Find where the given text appears and provide that cell's center as [x, y] coordinate. 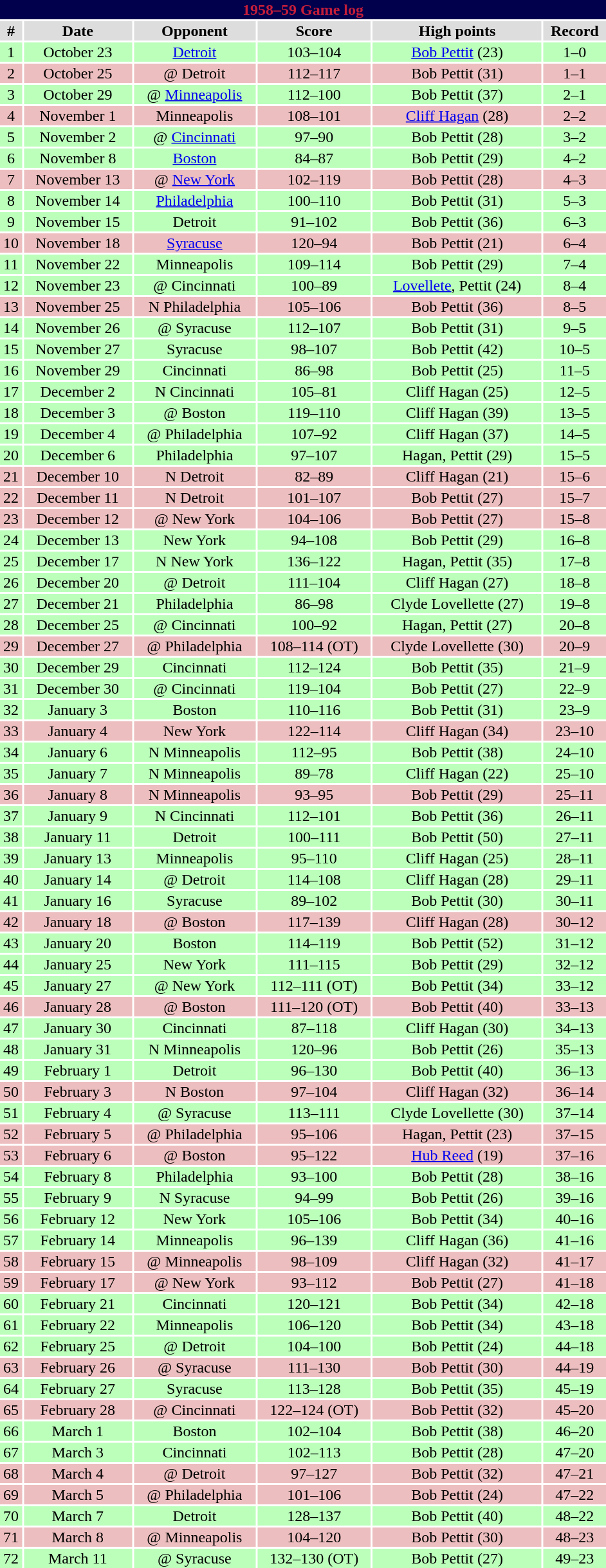
31–12 [575, 943]
113–111 [314, 1113]
95–106 [314, 1134]
51 [11, 1113]
60 [11, 1304]
Bob Pettit (50) [457, 837]
102–113 [314, 1452]
December 6 [78, 455]
23–9 [575, 710]
96–130 [314, 1070]
November 15 [78, 222]
Cliff Hagan (30) [457, 1028]
45–20 [575, 1410]
14–5 [575, 434]
Bob Pettit (25) [457, 370]
94–99 [314, 1198]
13 [11, 307]
28 [11, 625]
1–1 [575, 73]
36–14 [575, 1092]
112–95 [314, 752]
120–94 [314, 243]
93–112 [314, 1283]
October 29 [78, 95]
112–101 [314, 816]
38 [11, 837]
36 [11, 795]
November 13 [78, 179]
38–16 [575, 1176]
19–8 [575, 604]
16 [11, 370]
67 [11, 1452]
120–121 [314, 1304]
21–9 [575, 667]
128–137 [314, 1516]
November 23 [78, 285]
25–11 [575, 795]
9 [11, 222]
112–100 [314, 95]
November 1 [78, 116]
February 3 [78, 1092]
95–122 [314, 1155]
24 [11, 540]
39 [11, 858]
30–12 [575, 922]
December 10 [78, 476]
91–102 [314, 222]
12 [11, 285]
101–106 [314, 1495]
100–89 [314, 285]
37–16 [575, 1155]
November 18 [78, 243]
January 11 [78, 837]
January 4 [78, 731]
Score [314, 31]
January 16 [78, 901]
20 [11, 455]
14 [11, 328]
100–92 [314, 625]
Bob Pettit (37) [457, 95]
102–104 [314, 1431]
15–7 [575, 498]
November 8 [78, 158]
January 28 [78, 1007]
# [11, 31]
108–101 [314, 116]
44 [11, 964]
132–130 (OT) [314, 1558]
104–100 [314, 1346]
136–122 [314, 561]
15–6 [575, 476]
February 17 [78, 1283]
98–107 [314, 349]
9–5 [575, 328]
N Syracuse [194, 1198]
23 [11, 519]
48–23 [575, 1537]
41–16 [575, 1240]
February 4 [78, 1113]
40 [11, 879]
56 [11, 1219]
February 9 [78, 1198]
N New York [194, 561]
18–8 [575, 582]
106–120 [314, 1325]
March 5 [78, 1495]
112–124 [314, 667]
107–92 [314, 434]
7–4 [575, 264]
October 25 [78, 73]
December 29 [78, 667]
96–139 [314, 1240]
January 27 [78, 986]
13–5 [575, 413]
30–11 [575, 901]
1 [11, 52]
43–18 [575, 1325]
119–104 [314, 689]
January 13 [78, 858]
54 [11, 1176]
Bob Pettit (21) [457, 243]
December 4 [78, 434]
82–89 [314, 476]
37–15 [575, 1134]
49 [11, 1070]
119–110 [314, 413]
37 [11, 816]
5–3 [575, 201]
30 [11, 667]
26 [11, 582]
34 [11, 752]
52 [11, 1134]
1–0 [575, 52]
28–11 [575, 858]
46–20 [575, 1431]
6 [11, 158]
4 [11, 116]
43 [11, 943]
High points [457, 31]
February 8 [78, 1176]
109–114 [314, 264]
33–12 [575, 986]
41 [11, 901]
December 12 [78, 519]
45–19 [575, 1389]
48 [11, 1049]
February 26 [78, 1367]
10 [11, 243]
January 9 [78, 816]
111–120 (OT) [314, 1007]
111–115 [314, 964]
Cliff Hagan (21) [457, 476]
102–119 [314, 179]
February 28 [78, 1410]
97–127 [314, 1473]
47–20 [575, 1452]
35 [11, 773]
93–100 [314, 1176]
120–96 [314, 1049]
December 21 [78, 604]
25–10 [575, 773]
89–102 [314, 901]
March 1 [78, 1431]
55 [11, 1198]
Date [78, 31]
26–11 [575, 816]
Cliff Hagan (36) [457, 1240]
February 21 [78, 1304]
December 3 [78, 413]
15–8 [575, 519]
70 [11, 1516]
January 20 [78, 943]
17 [11, 392]
20–8 [575, 625]
17–8 [575, 561]
122–114 [314, 731]
58 [11, 1261]
22 [11, 498]
January 31 [78, 1049]
5 [11, 137]
February 1 [78, 1070]
March 11 [78, 1558]
Opponent [194, 31]
84–87 [314, 158]
N Boston [194, 1092]
12–5 [575, 392]
45 [11, 986]
December 17 [78, 561]
December 20 [78, 582]
January 8 [78, 795]
20–9 [575, 646]
6–3 [575, 222]
29–11 [575, 879]
December 27 [78, 646]
27 [11, 604]
November 29 [78, 370]
December 11 [78, 498]
104–106 [314, 519]
44–19 [575, 1367]
122–124 (OT) [314, 1410]
Hagan, Pettit (27) [457, 625]
October 23 [78, 52]
68 [11, 1473]
100–111 [314, 837]
59 [11, 1283]
16–8 [575, 540]
23–10 [575, 731]
February 27 [78, 1389]
24–10 [575, 752]
61 [11, 1325]
112–117 [314, 73]
104–120 [314, 1537]
January 30 [78, 1028]
Hagan, Pettit (29) [457, 455]
N Philadelphia [194, 307]
4–3 [575, 179]
January 7 [78, 773]
Bob Pettit (42) [457, 349]
113–128 [314, 1389]
2 [11, 73]
117–139 [314, 922]
December 2 [78, 392]
47–22 [575, 1495]
10–5 [575, 349]
39–16 [575, 1198]
February 6 [78, 1155]
72 [11, 1558]
March 4 [78, 1473]
89–78 [314, 773]
Clyde Lovellette (27) [457, 604]
11–5 [575, 370]
48–22 [575, 1516]
97–90 [314, 137]
November 27 [78, 349]
3 [11, 95]
Cliff Hagan (22) [457, 773]
Cliff Hagan (27) [457, 582]
87–118 [314, 1028]
44–18 [575, 1346]
33 [11, 731]
21 [11, 476]
114–119 [314, 943]
15–5 [575, 455]
11 [11, 264]
95–110 [314, 858]
3–2 [575, 137]
29 [11, 646]
71 [11, 1537]
Bob Pettit (23) [457, 52]
64 [11, 1389]
97–107 [314, 455]
Record [575, 31]
6–4 [575, 243]
Hub Reed (19) [457, 1155]
108–114 (OT) [314, 646]
November 14 [78, 201]
103–104 [314, 52]
November 2 [78, 137]
4–2 [575, 158]
31 [11, 689]
November 22 [78, 264]
98–109 [314, 1261]
105–81 [314, 392]
35–13 [575, 1049]
March 8 [78, 1537]
8–5 [575, 307]
50 [11, 1092]
65 [11, 1410]
January 3 [78, 710]
Cliff Hagan (34) [457, 731]
Cliff Hagan (39) [457, 413]
February 25 [78, 1346]
57 [11, 1240]
40–16 [575, 1219]
8–4 [575, 285]
100–110 [314, 201]
January 14 [78, 879]
112–111 (OT) [314, 986]
41–18 [575, 1283]
114–108 [314, 879]
1958–59 Game log [303, 10]
112–107 [314, 328]
February 5 [78, 1134]
Hagan, Pettit (23) [457, 1134]
February 14 [78, 1240]
22–9 [575, 689]
34–13 [575, 1028]
November 26 [78, 328]
8 [11, 201]
Lovellete, Pettit (24) [457, 285]
January 25 [78, 964]
15 [11, 349]
47 [11, 1028]
February 22 [78, 1325]
February 15 [78, 1261]
Hagan, Pettit (35) [457, 561]
41–17 [575, 1261]
49–23 [575, 1558]
December 13 [78, 540]
111–130 [314, 1367]
66 [11, 1431]
December 30 [78, 689]
January 6 [78, 752]
February 12 [78, 1219]
March 7 [78, 1516]
Cliff Hagan (37) [457, 434]
33–13 [575, 1007]
32–12 [575, 964]
42 [11, 922]
25 [11, 561]
32 [11, 710]
63 [11, 1367]
March 3 [78, 1452]
27–11 [575, 837]
94–108 [314, 540]
46 [11, 1007]
November 25 [78, 307]
101–107 [314, 498]
December 25 [78, 625]
47–21 [575, 1473]
7 [11, 179]
69 [11, 1495]
62 [11, 1346]
93–95 [314, 795]
42–18 [575, 1304]
111–104 [314, 582]
Bob Pettit (52) [457, 943]
97–104 [314, 1092]
53 [11, 1155]
2–1 [575, 95]
2–2 [575, 116]
36–13 [575, 1070]
January 18 [78, 922]
18 [11, 413]
110–116 [314, 710]
37–14 [575, 1113]
19 [11, 434]
